Capture the cell that displays the provided text and extract its (X, Y) central coordinate. 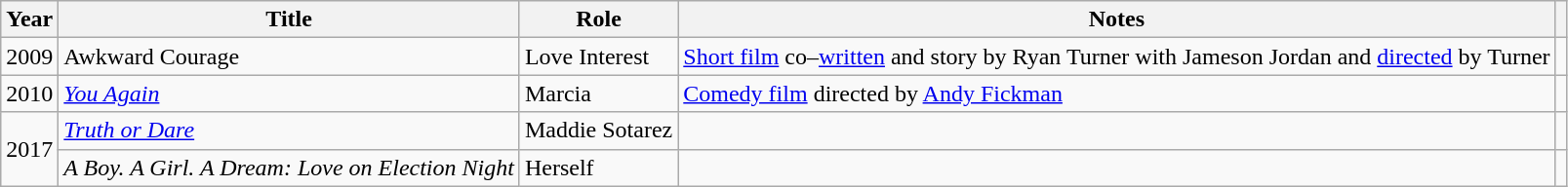
Truth or Dare (289, 131)
Maddie Sotarez (598, 131)
Title (289, 19)
Notes (1116, 19)
Love Interest (598, 56)
Role (598, 19)
Year (29, 19)
A Boy. A Girl. A Dream: Love on Election Night (289, 168)
Herself (598, 168)
2010 (29, 93)
Awkward Courage (289, 56)
Short film co–written and story by Ryan Turner with Jameson Jordan and directed by Turner (1116, 56)
2009 (29, 56)
You Again (289, 93)
Comedy film directed by Andy Fickman (1116, 93)
2017 (29, 149)
Marcia (598, 93)
